Extract the (X, Y) coordinate from the center of the cell holding the provided text.  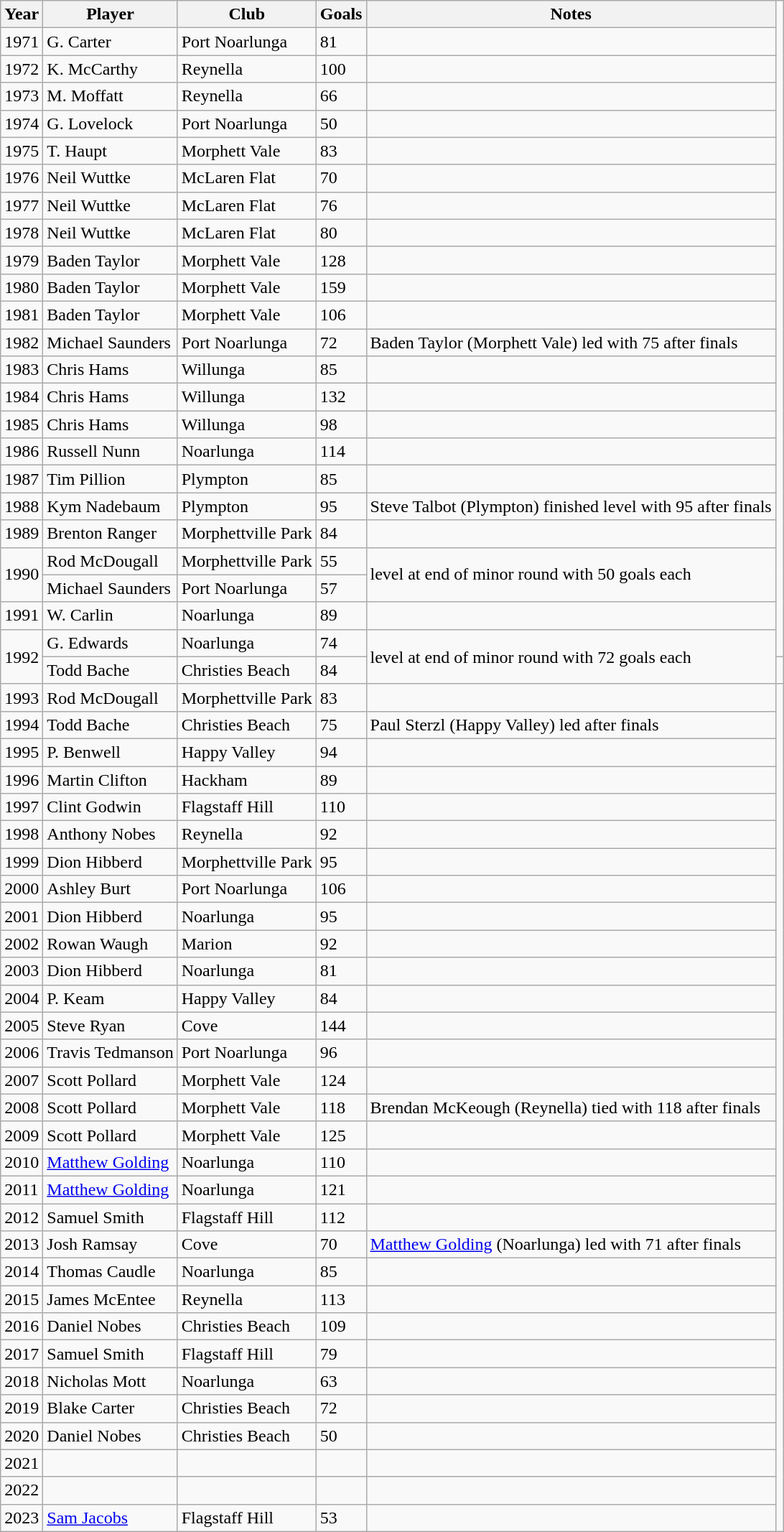
Ashley Burt (111, 889)
63 (341, 1381)
2005 (22, 1026)
1976 (22, 178)
level at end of minor round with 50 goals each (571, 575)
W. Carlin (111, 616)
2014 (22, 1272)
113 (341, 1299)
1988 (22, 506)
1989 (22, 534)
M. Moffatt (111, 96)
76 (341, 205)
2012 (22, 1217)
Brenton Ranger (111, 534)
Travis Tedmanson (111, 1053)
1997 (22, 807)
132 (341, 397)
G. Carter (111, 42)
Marion (247, 944)
Anthony Nobes (111, 835)
T. Haupt (111, 151)
Player (111, 14)
2015 (22, 1299)
1983 (22, 370)
1996 (22, 779)
121 (341, 1189)
Clint Godwin (111, 807)
2023 (22, 1518)
2011 (22, 1189)
James McEntee (111, 1299)
2017 (22, 1354)
2010 (22, 1162)
74 (341, 643)
144 (341, 1026)
94 (341, 752)
Rowan Waugh (111, 944)
2018 (22, 1381)
1999 (22, 862)
96 (341, 1053)
Tim Pillion (111, 479)
79 (341, 1354)
K. McCarthy (111, 69)
P. Benwell (111, 752)
1998 (22, 835)
118 (341, 1108)
2002 (22, 944)
1979 (22, 260)
Notes (571, 14)
Josh Ramsay (111, 1245)
80 (341, 233)
98 (341, 424)
Brendan McKeough (Reynella) tied with 118 after finals (571, 1108)
128 (341, 260)
53 (341, 1518)
2007 (22, 1080)
Baden Taylor (Morphett Vale) led with 75 after finals (571, 343)
2003 (22, 971)
2009 (22, 1135)
1971 (22, 42)
Kym Nadebaum (111, 506)
1995 (22, 752)
1991 (22, 616)
1978 (22, 233)
1972 (22, 69)
2000 (22, 889)
2021 (22, 1463)
G. Lovelock (111, 124)
Club (247, 14)
Nicholas Mott (111, 1381)
1975 (22, 151)
1981 (22, 315)
1977 (22, 205)
1982 (22, 343)
Hackham (247, 779)
100 (341, 69)
Year (22, 14)
1990 (22, 575)
1974 (22, 124)
Matthew Golding (Noarlunga) led with 71 after finals (571, 1245)
Russell Nunn (111, 452)
Steve Ryan (111, 1026)
2008 (22, 1108)
112 (341, 1217)
Martin Clifton (111, 779)
109 (341, 1327)
Steve Talbot (Plympton) finished level with 95 after finals (571, 506)
1994 (22, 725)
2019 (22, 1408)
2006 (22, 1053)
1985 (22, 424)
1984 (22, 397)
57 (341, 588)
Sam Jacobs (111, 1518)
Blake Carter (111, 1408)
1973 (22, 96)
1993 (22, 697)
75 (341, 725)
2022 (22, 1490)
P. Keam (111, 998)
2013 (22, 1245)
124 (341, 1080)
G. Edwards (111, 643)
66 (341, 96)
Thomas Caudle (111, 1272)
1986 (22, 452)
2004 (22, 998)
55 (341, 561)
2020 (22, 1436)
114 (341, 452)
125 (341, 1135)
159 (341, 287)
level at end of minor round with 72 goals each (571, 656)
2001 (22, 916)
1992 (22, 656)
1987 (22, 479)
Goals (341, 14)
2016 (22, 1327)
1980 (22, 287)
Paul Sterzl (Happy Valley) led after finals (571, 725)
